Locate the cell with the specified text and output its (x, y) center coordinate. 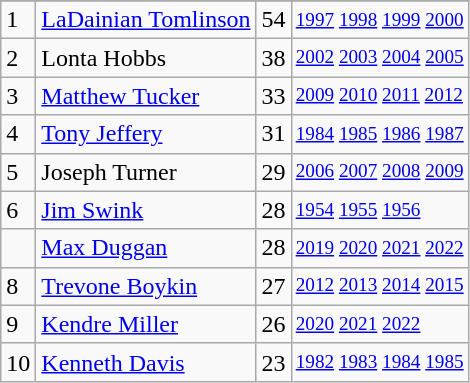
2009 2010 2011 2012 (380, 96)
1982 1983 1984 1985 (380, 362)
Lonta Hobbs (146, 58)
4 (18, 134)
10 (18, 362)
Kendre Miller (146, 324)
2019 2020 2021 2022 (380, 248)
26 (274, 324)
2012 2013 2014 2015 (380, 286)
31 (274, 134)
5 (18, 172)
8 (18, 286)
29 (274, 172)
27 (274, 286)
Matthew Tucker (146, 96)
Kenneth Davis (146, 362)
Trevone Boykin (146, 286)
LaDainian Tomlinson (146, 20)
1 (18, 20)
2 (18, 58)
6 (18, 210)
1997 1998 1999 2000 (380, 20)
2006 2007 2008 2009 (380, 172)
38 (274, 58)
Tony Jeffery (146, 134)
3 (18, 96)
Joseph Turner (146, 172)
2002 2003 2004 2005 (380, 58)
33 (274, 96)
23 (274, 362)
Jim Swink (146, 210)
9 (18, 324)
2020 2021 2022 (380, 324)
1954 1955 1956 (380, 210)
1984 1985 1986 1987 (380, 134)
54 (274, 20)
Max Duggan (146, 248)
